Provide the (X, Y) coordinate of the cell's center where the given text is located.  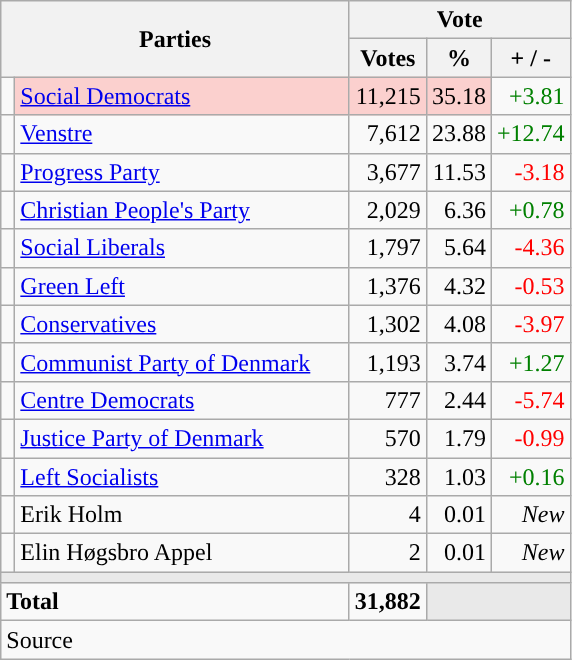
2.44 (458, 400)
-0.53 (530, 286)
Social Liberals (182, 248)
1,193 (388, 362)
Erik Holm (182, 515)
Progress Party (182, 172)
35.18 (458, 96)
31,882 (388, 602)
Conservatives (182, 324)
Vote (460, 20)
Elin Høgsbro Appel (182, 553)
1.79 (458, 438)
Centre Democrats (182, 400)
11,215 (388, 96)
Left Socialists (182, 477)
% (458, 58)
4.08 (458, 324)
+0.16 (530, 477)
777 (388, 400)
2 (388, 553)
+3.81 (530, 96)
-3.18 (530, 172)
-4.36 (530, 248)
Justice Party of Denmark (182, 438)
-0.99 (530, 438)
Communist Party of Denmark (182, 362)
Votes (388, 58)
6.36 (458, 210)
7,612 (388, 134)
2,029 (388, 210)
5.64 (458, 248)
-5.74 (530, 400)
3.74 (458, 362)
Social Democrats (182, 96)
Source (286, 640)
Christian People's Party (182, 210)
4 (388, 515)
Venstre (182, 134)
+0.78 (530, 210)
+ / - (530, 58)
23.88 (458, 134)
328 (388, 477)
Total (176, 602)
+1.27 (530, 362)
11.53 (458, 172)
Green Left (182, 286)
1.03 (458, 477)
3,677 (388, 172)
Parties (176, 39)
1,302 (388, 324)
1,376 (388, 286)
1,797 (388, 248)
570 (388, 438)
4.32 (458, 286)
-3.97 (530, 324)
+12.74 (530, 134)
